Capture the cell that displays the provided text and extract its [x, y] central coordinate. 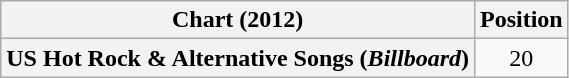
Chart (2012) [238, 20]
20 [521, 58]
Position [521, 20]
US Hot Rock & Alternative Songs (Billboard) [238, 58]
